Locate the cell with the specified text and output its [X, Y] center coordinate. 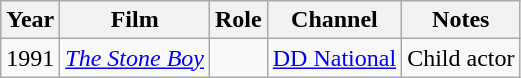
Role [239, 20]
The Stone Boy [135, 58]
Notes [461, 20]
Child actor [461, 58]
DD National [334, 58]
Channel [334, 20]
Film [135, 20]
Year [30, 20]
1991 [30, 58]
